Detect which cell encompasses the target text, then output its [X, Y] center coordinate. 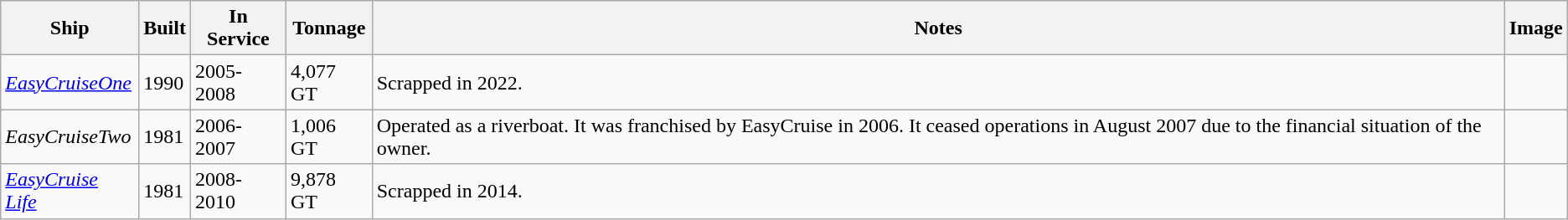
Ship [70, 28]
EasyCruiseOne [70, 82]
4,077 GT [328, 82]
In Service [238, 28]
Built [165, 28]
2005-2008 [238, 82]
2008-2010 [238, 191]
9,878 GT [328, 191]
1990 [165, 82]
1,006 GT [328, 137]
EasyCruiseTwo [70, 137]
2006-2007 [238, 137]
EasyCruise Life [70, 191]
Scrapped in 2022. [938, 82]
Notes [938, 28]
Image [1536, 28]
Scrapped in 2014. [938, 191]
Tonnage [328, 28]
Operated as a riverboat. It was franchised by EasyCruise in 2006. It ceased operations in August 2007 due to the financial situation of the owner. [938, 137]
